Return [x, y] of the center of cell containing provided text 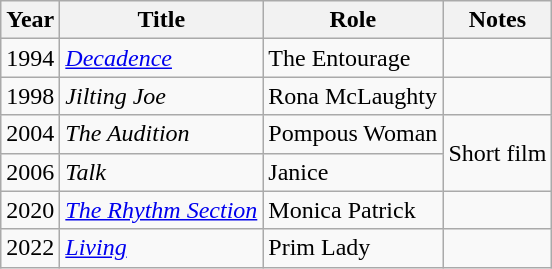
2006 [30, 172]
1994 [30, 58]
Year [30, 20]
Pompous Woman [353, 134]
Living [162, 248]
2004 [30, 134]
Notes [498, 20]
2020 [30, 210]
The Entourage [353, 58]
Decadence [162, 58]
Talk [162, 172]
The Audition [162, 134]
Prim Lady [353, 248]
Role [353, 20]
2022 [30, 248]
Short film [498, 153]
Rona McLaughty [353, 96]
Monica Patrick [353, 210]
Janice [353, 172]
The Rhythm Section [162, 210]
Jilting Joe [162, 96]
1998 [30, 96]
Title [162, 20]
